Extract the [X, Y] coordinate from the center of the cell holding the provided text.  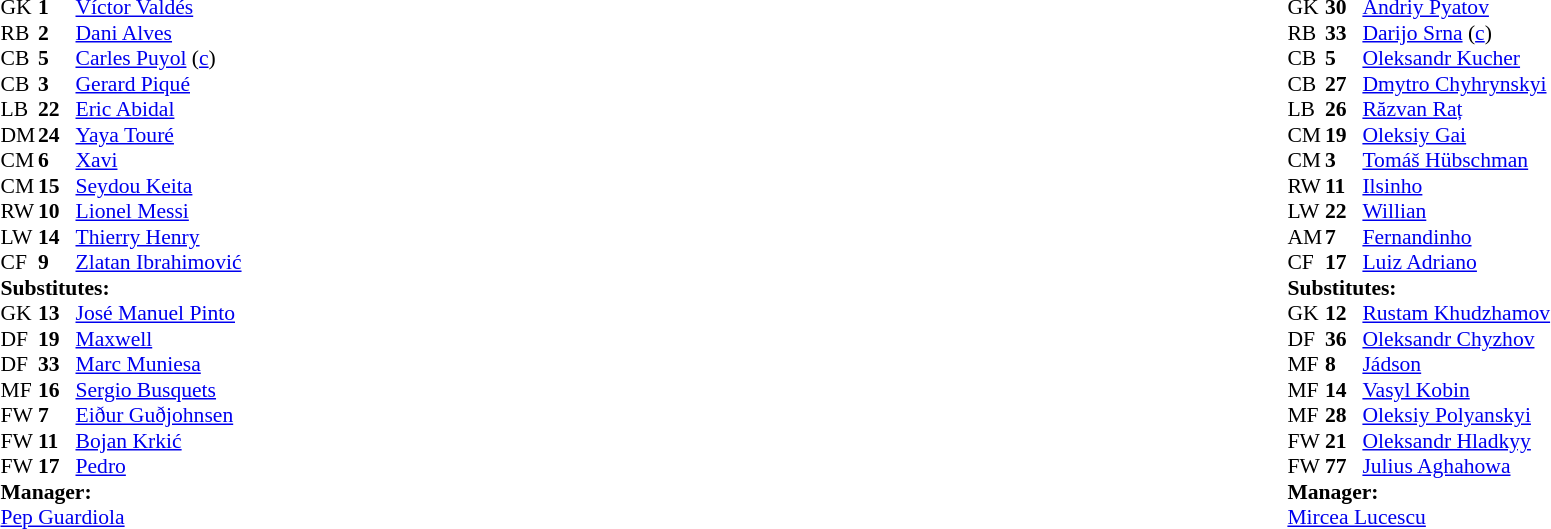
Lionel Messi [159, 211]
Tomáš Hübschman [1456, 161]
Seydou Keita [159, 186]
Bojan Krkić [159, 441]
10 [57, 211]
16 [57, 390]
AM [1306, 237]
Willian [1456, 211]
Eiður Guðjohnsen [159, 415]
21 [1344, 441]
Thierry Henry [159, 237]
Maxwell [159, 339]
Ilsinho [1456, 186]
Carles Puyol (c) [159, 59]
Rustam Khudzhamov [1456, 313]
Dmytro Chyhrynskyi [1456, 84]
Oleksiy Gai [1456, 135]
26 [1344, 109]
Vasyl Kobin [1456, 390]
Zlatan Ibrahimović [159, 263]
DM [19, 135]
Sergio Busquets [159, 390]
Darijo Srna (c) [1456, 33]
24 [57, 135]
Yaya Touré [159, 135]
Julius Aghahowa [1456, 467]
13 [57, 313]
Gerard Piqué [159, 84]
Oleksandr Hladkyy [1456, 441]
2 [57, 33]
José Manuel Pinto [159, 313]
Jádson [1456, 365]
Răzvan Raț [1456, 109]
Oleksandr Chyzhov [1456, 339]
Fernandinho [1456, 237]
Dani Alves [159, 33]
Oleksiy Polyanskyi [1456, 415]
9 [57, 263]
Xavi [159, 161]
Eric Abidal [159, 109]
36 [1344, 339]
Marc Muniesa [159, 365]
15 [57, 186]
77 [1344, 467]
8 [1344, 365]
Pedro [159, 467]
12 [1344, 313]
28 [1344, 415]
6 [57, 161]
Oleksandr Kucher [1456, 59]
Luiz Adriano [1456, 263]
27 [1344, 84]
